Find where the given text appears and provide that cell's center as (x, y) coordinate. 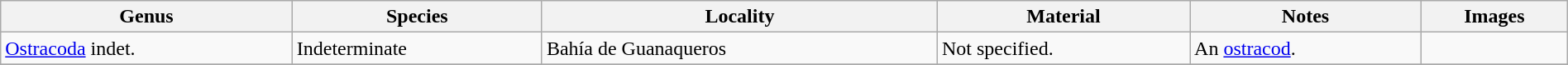
Genus (146, 17)
Images (1494, 17)
Ostracoda indet. (146, 48)
Species (417, 17)
Locality (739, 17)
Material (1064, 17)
Notes (1306, 17)
An ostracod. (1306, 48)
Not specified. (1064, 48)
Bahía de Guanaqueros (739, 48)
Indeterminate (417, 48)
